Search for the cell housing the specified text and yield its [X, Y] center coordinate. 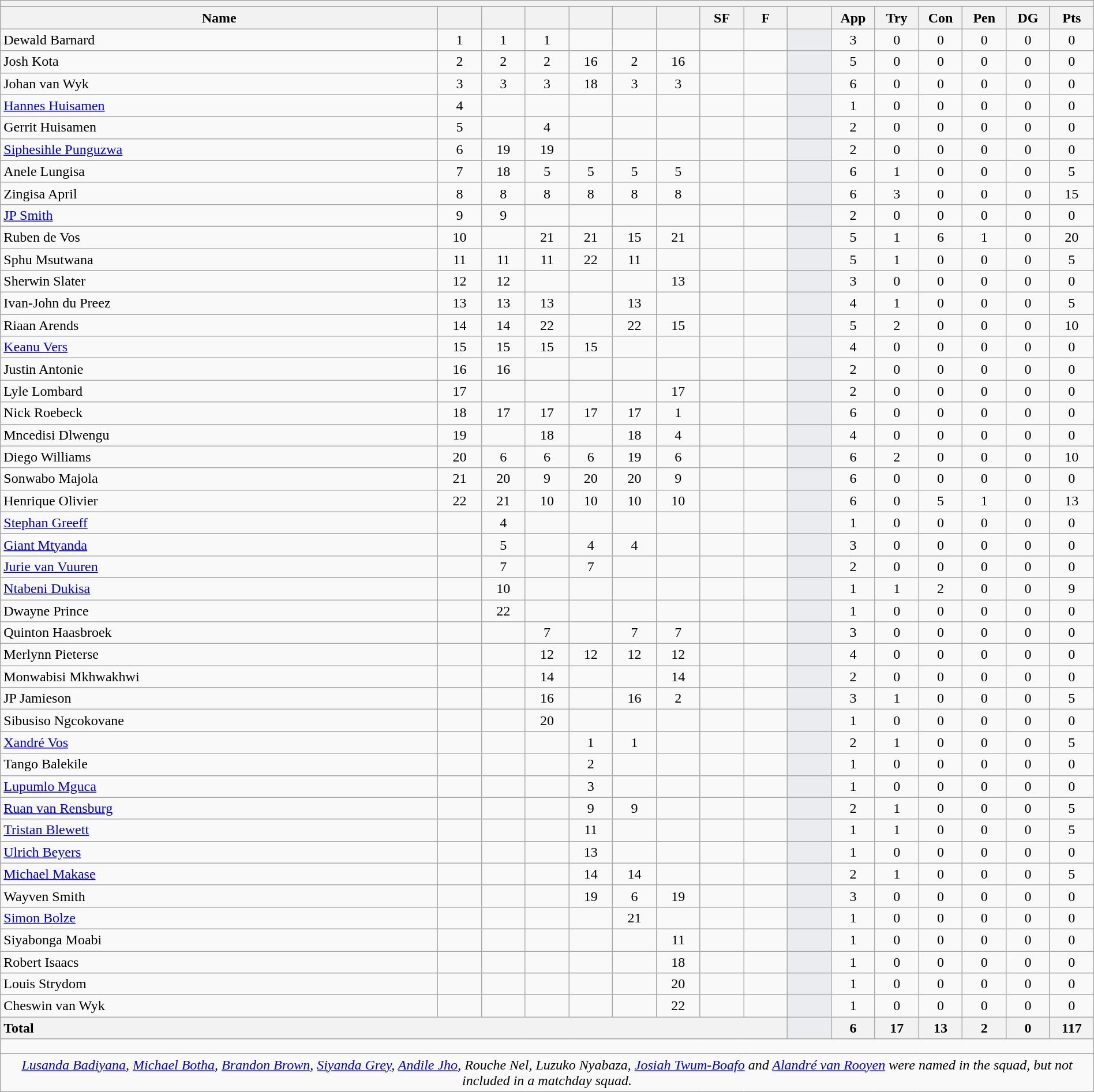
Louis Strydom [219, 984]
Keanu Vers [219, 347]
Jurie van Vuuren [219, 566]
DG [1028, 18]
Ivan-John du Preez [219, 303]
Henrique Olivier [219, 501]
Tristan Blewett [219, 830]
Quinton Haasbroek [219, 633]
Sphu Msutwana [219, 259]
F [766, 18]
Zingisa April [219, 193]
SF [722, 18]
Sherwin Slater [219, 282]
Try [897, 18]
Justin Antonie [219, 369]
Ntabeni Dukisa [219, 588]
Merlynn Pieterse [219, 655]
Monwabisi Mkhwakhwi [219, 677]
Pts [1071, 18]
Riaan Arends [219, 325]
JP Jamieson [219, 699]
Stephan Greeff [219, 523]
Nick Roebeck [219, 413]
Siphesihle Punguzwa [219, 149]
Lupumlo Mguca [219, 786]
Pen [984, 18]
Wayven Smith [219, 896]
Mncedisi Dlwengu [219, 435]
Michael Makase [219, 874]
JP Smith [219, 215]
Total [394, 1028]
Sibusiso Ngcokovane [219, 721]
117 [1071, 1028]
Sonwabo Majola [219, 479]
Diego Williams [219, 457]
Dwayne Prince [219, 611]
Hannes Huisamen [219, 106]
Lyle Lombard [219, 391]
Name [219, 18]
Simon Bolze [219, 918]
Xandré Vos [219, 742]
Ruben de Vos [219, 237]
Johan van Wyk [219, 84]
App [853, 18]
Dewald Barnard [219, 40]
Ulrich Beyers [219, 852]
Tango Balekile [219, 764]
Gerrit Huisamen [219, 127]
Anele Lungisa [219, 171]
Cheswin van Wyk [219, 1006]
Giant Mtyanda [219, 545]
Josh Kota [219, 62]
Con [941, 18]
Robert Isaacs [219, 962]
Ruan van Rensburg [219, 808]
Siyabonga Moabi [219, 940]
